For the text-containing cell, return its midpoint in (X, Y) coordinate format. 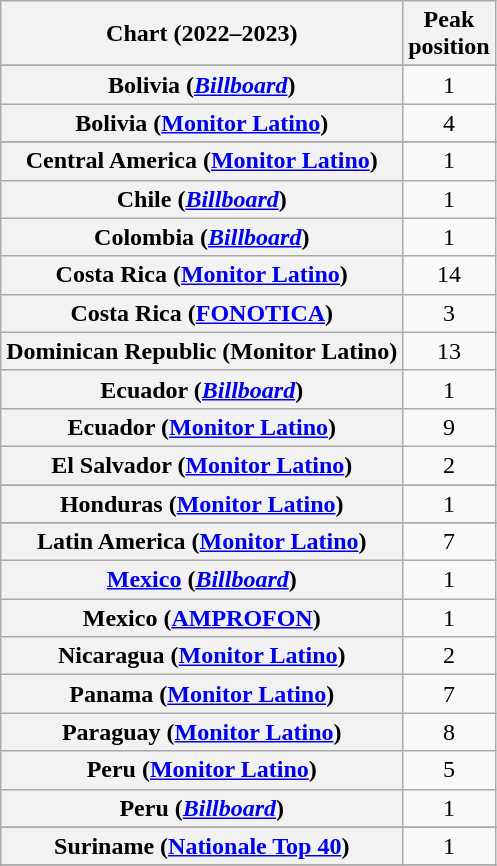
Ecuador (Billboard) (202, 389)
El Salvador (Monitor Latino) (202, 465)
Bolivia (Billboard) (202, 85)
Chile (Billboard) (202, 199)
Mexico (AMPROFON) (202, 618)
5 (449, 770)
Nicaragua (Monitor Latino) (202, 656)
3 (449, 313)
Latin America (Monitor Latino) (202, 542)
Colombia (Billboard) (202, 237)
4 (449, 123)
Peakposition (449, 34)
Paraguay (Monitor Latino) (202, 732)
Costa Rica (Monitor Latino) (202, 275)
Panama (Monitor Latino) (202, 694)
Central America (Monitor Latino) (202, 161)
Honduras (Monitor Latino) (202, 503)
Costa Rica (FONOTICA) (202, 313)
13 (449, 351)
Suriname (Nationale Top 40) (202, 846)
Bolivia (Monitor Latino) (202, 123)
Mexico (Billboard) (202, 580)
Ecuador (Monitor Latino) (202, 427)
8 (449, 732)
Chart (2022–2023) (202, 34)
Peru (Billboard) (202, 808)
14 (449, 275)
9 (449, 427)
Dominican Republic (Monitor Latino) (202, 351)
Peru (Monitor Latino) (202, 770)
